From the cell containing the given text, extract its center point as (x, y) coordinate. 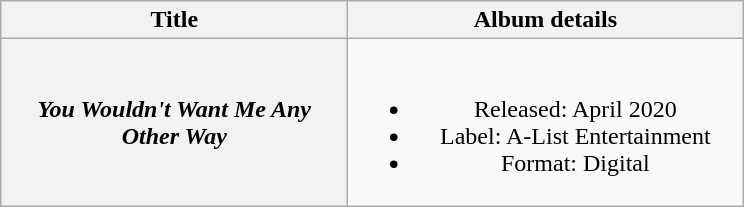
Title (174, 20)
Released: April 2020Label: A-List EntertainmentFormat: Digital (546, 122)
Album details (546, 20)
You Wouldn't Want Me Any Other Way (174, 122)
